Pinpoint the cell where the given text exists, returning its [x, y] midpoint coordinate. 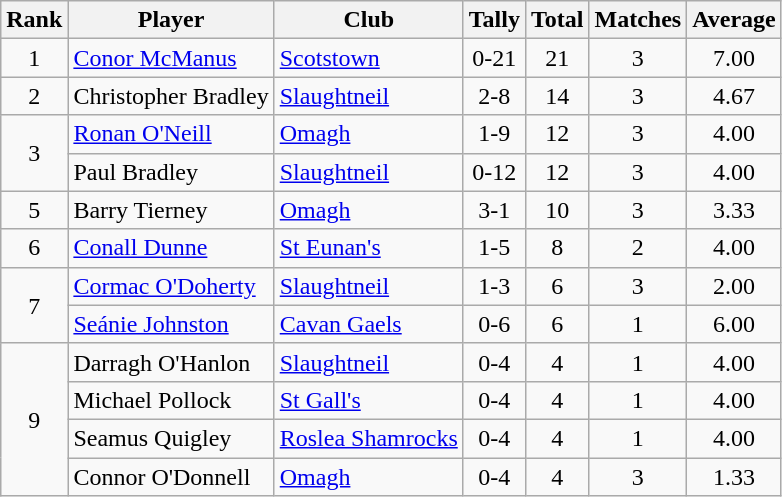
Player [171, 20]
2.00 [734, 286]
3-1 [494, 210]
Rank [34, 20]
Christopher Bradley [171, 96]
7.00 [734, 58]
Average [734, 20]
Tally [494, 20]
1-5 [494, 248]
St Eunan's [368, 248]
Scotstown [368, 58]
9 [34, 419]
Darragh O'Hanlon [171, 362]
7 [34, 305]
Matches [638, 20]
2-8 [494, 96]
Cormac O'Doherty [171, 286]
0-21 [494, 58]
Cavan Gaels [368, 324]
4.67 [734, 96]
Connor O'Donnell [171, 477]
5 [34, 210]
Conall Dunne [171, 248]
Total [557, 20]
Conor McManus [171, 58]
21 [557, 58]
St Gall's [368, 400]
Roslea Shamrocks [368, 438]
Barry Tierney [171, 210]
1-9 [494, 134]
Seamus Quigley [171, 438]
8 [557, 248]
3.33 [734, 210]
14 [557, 96]
Michael Pollock [171, 400]
Club [368, 20]
10 [557, 210]
Paul Bradley [171, 172]
6.00 [734, 324]
Ronan O'Neill [171, 134]
Seánie Johnston [171, 324]
1.33 [734, 477]
1-3 [494, 286]
0-12 [494, 172]
0-6 [494, 324]
